Provide the [x, y] coordinate of the cell's center where the given text is located.  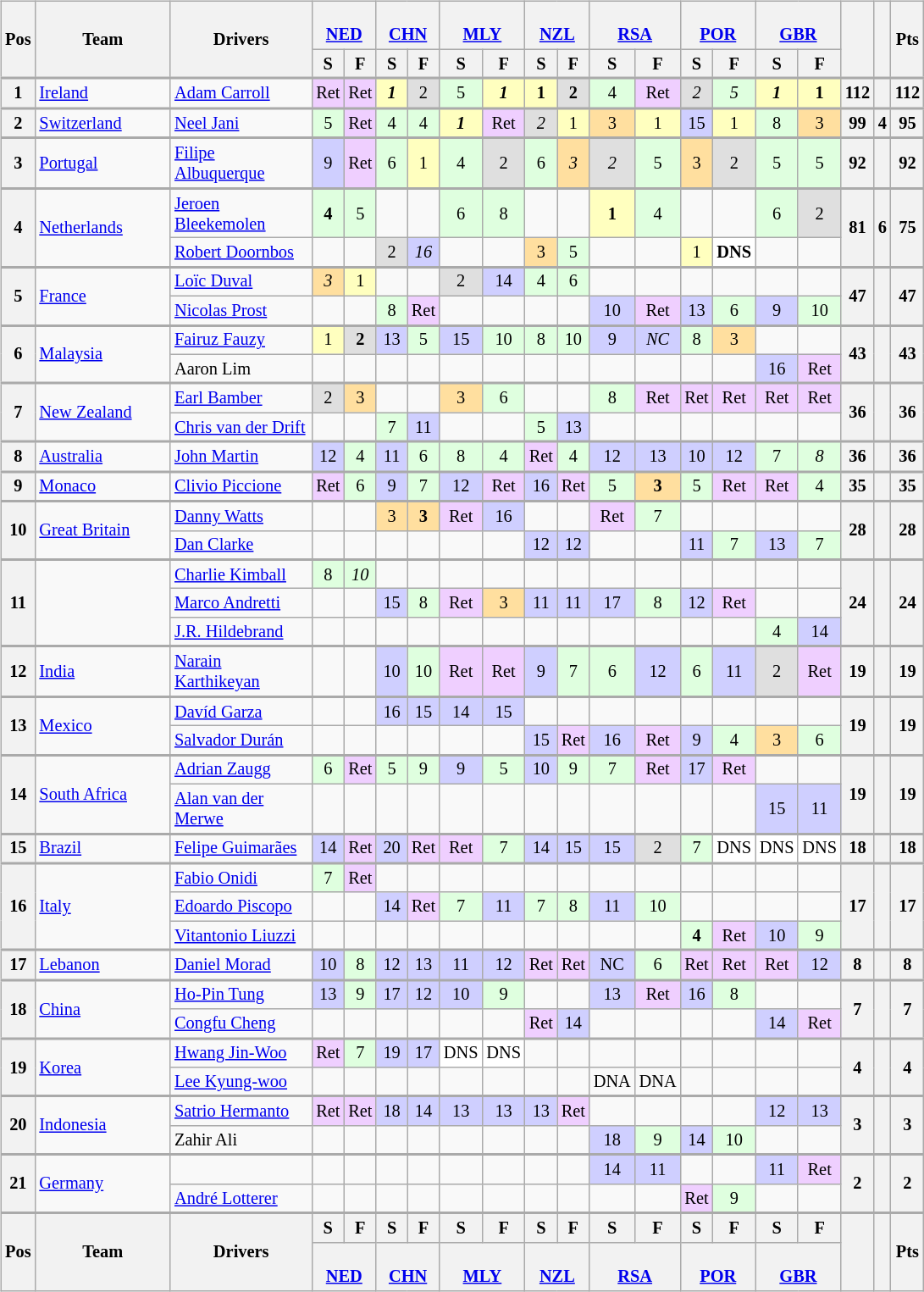
Narain Karthikeyan [241, 671]
99 [857, 124]
75 [908, 227]
Adam Carroll [241, 93]
André Lotterer [241, 1198]
Brazil [102, 849]
Danny Watts [241, 516]
Edoardo Piscopo [241, 907]
Zahir Ali [241, 1140]
New Zealand [102, 413]
Clivio Piccione [241, 486]
81 [857, 227]
India [102, 671]
Charlie Kimball [241, 574]
Filipe Albuquerque [241, 163]
Portugal [102, 163]
Alan van der Merwe [241, 808]
Daniel Morad [241, 964]
Ho-Pin Tung [241, 995]
Lebanon [102, 964]
Loïc Duval [241, 281]
Indonesia [102, 1125]
Hwang Jin-Woo [241, 1052]
Mexico [102, 725]
J.R. Hildebrand [241, 632]
Italy [102, 907]
Congfu Cheng [241, 1023]
Great Britain [102, 530]
Malaysia [102, 354]
Monaco [102, 486]
John Martin [241, 456]
21 [18, 1184]
Vitantonio Liuzzi [241, 935]
China [102, 1010]
Jeroen Bleekemolen [241, 213]
Fabio Onidi [241, 878]
Adrian Zaugg [241, 769]
Fairuz Fauzy [241, 340]
Aaron Lim [241, 369]
95 [908, 124]
Korea [102, 1067]
Lee Kyung-woo [241, 1082]
Marco Andretti [241, 603]
Netherlands [102, 227]
Germany [102, 1184]
Salvador Durán [241, 740]
Neel Jani [241, 124]
Ireland [102, 93]
France [102, 297]
Dan Clarke [241, 545]
Felipe Guimarães [241, 849]
South Africa [102, 795]
Australia [102, 456]
Satrio Hermanto [241, 1111]
Earl Bamber [241, 398]
Robert Doornbos [241, 252]
Chris van der Drift [241, 427]
Nicolas Prost [241, 310]
Davíd Garza [241, 711]
Switzerland [102, 124]
